Scan for the cell matching the given text and deliver its [x, y] coordinate at center. 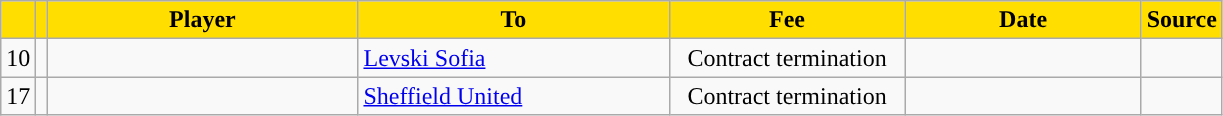
To [514, 20]
Player [202, 20]
Date [1023, 20]
Sheffield United [514, 96]
10 [18, 58]
Fee [787, 20]
Source [1182, 20]
Levski Sofia [514, 58]
17 [18, 96]
